Extract the (X, Y) coordinate from the center of the cell holding the provided text.  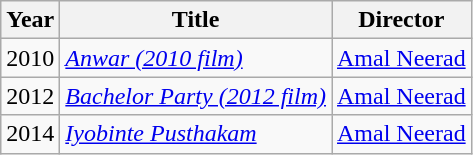
Bachelor Party (2012 film) (196, 96)
2010 (30, 58)
2012 (30, 96)
Year (30, 20)
Director (402, 20)
2014 (30, 134)
Title (196, 20)
Iyobinte Pusthakam (196, 134)
Anwar (2010 film) (196, 58)
